Pinpoint the cell where the given text exists, returning its [x, y] midpoint coordinate. 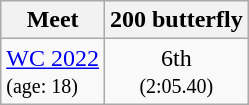
200 butterfly [176, 20]
Meet [53, 20]
6th(2:05.40) [176, 72]
WC 2022(age: 18) [53, 72]
